Find where the given text appears and provide that cell's center as [X, Y] coordinate. 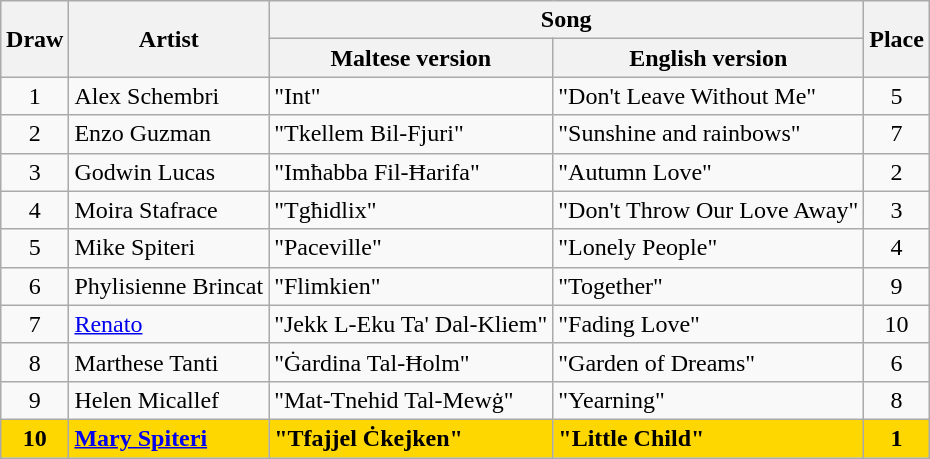
"Little Child" [708, 438]
Song [566, 20]
"Jekk L-Eku Ta' Dal-Kliem" [411, 324]
English version [708, 58]
Maltese version [411, 58]
"Tkellem Bil-Fjuri" [411, 134]
Renato [169, 324]
"Don't Throw Our Love Away" [708, 210]
"Fading Love" [708, 324]
Alex Schembri [169, 96]
"Imħabba Fil-Ħarifa" [411, 172]
"Tfajjel Ċkejken" [411, 438]
"Int" [411, 96]
"Tgħidlix" [411, 210]
"Sunshine and rainbows" [708, 134]
Mike Spiteri [169, 248]
Enzo Guzman [169, 134]
"Lonely People" [708, 248]
"Paceville" [411, 248]
Marthese Tanti [169, 362]
"Autumn Love" [708, 172]
Place [897, 39]
"Yearning" [708, 400]
Moira Stafrace [169, 210]
Draw [35, 39]
"Garden of Dreams" [708, 362]
Mary Spiteri [169, 438]
Godwin Lucas [169, 172]
Helen Micallef [169, 400]
"Don't Leave Without Me" [708, 96]
"Flimkien" [411, 286]
Phylisienne Brincat [169, 286]
Artist [169, 39]
"Together" [708, 286]
"Mat-Tnehid Tal-Mewġ" [411, 400]
"Ġardina Tal-Ħolm" [411, 362]
